Detect which cell encompasses the target text, then output its [X, Y] center coordinate. 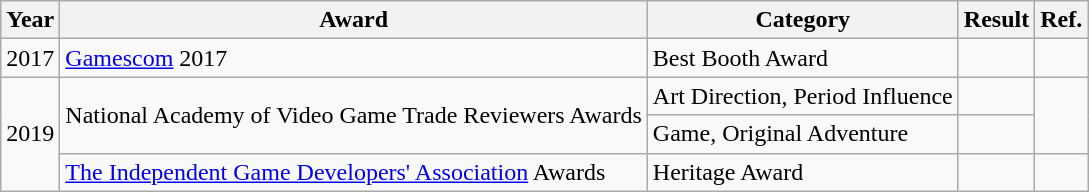
Art Direction, Period Influence [802, 96]
2017 [30, 58]
Category [802, 20]
Result [996, 20]
Heritage Award [802, 172]
Year [30, 20]
The Independent Game Developers' Association Awards [354, 172]
Game, Original Adventure [802, 134]
Ref. [1062, 20]
National Academy of Video Game Trade Reviewers Awards [354, 115]
Gamescom 2017 [354, 58]
2019 [30, 134]
Award [354, 20]
Best Booth Award [802, 58]
